Pinpoint the cell where the given text exists, returning its (x, y) midpoint coordinate. 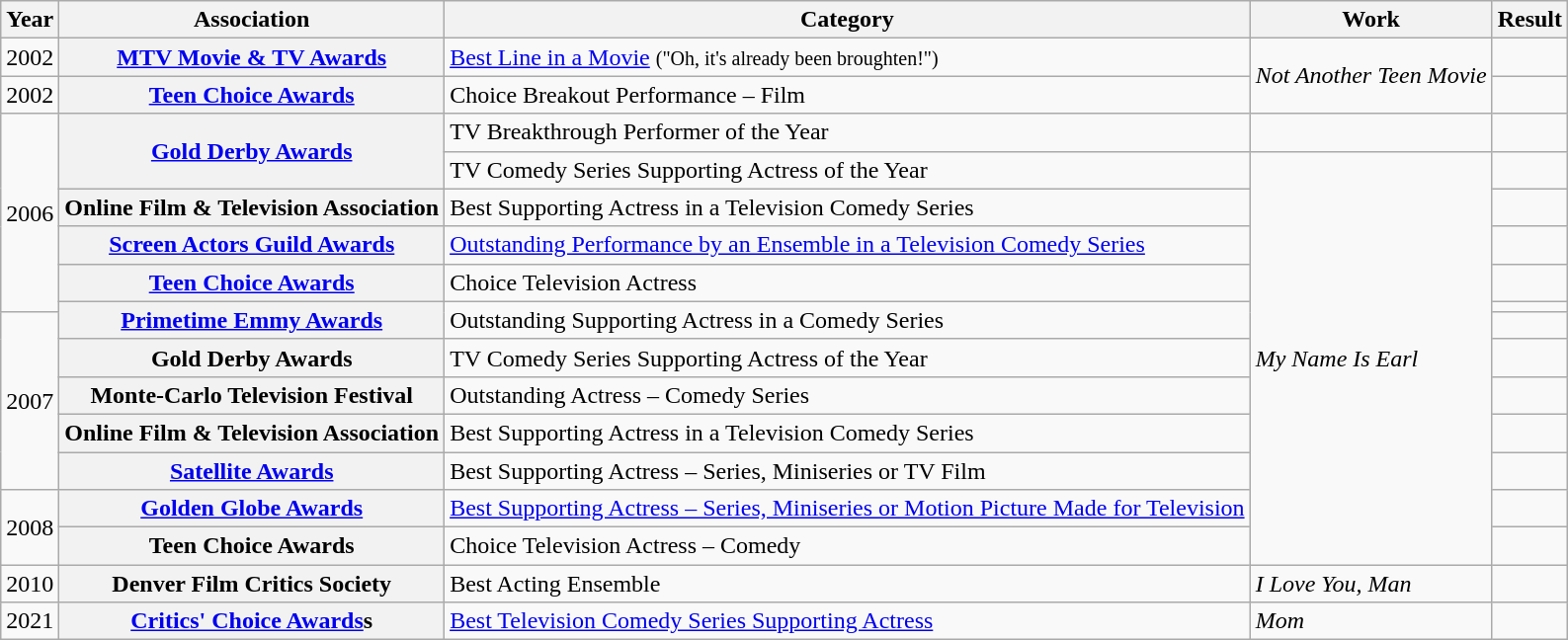
I Love You, Man (1371, 584)
Critics' Choice Awardss (252, 621)
Best Supporting Actress – Series, Miniseries or TV Film (848, 471)
Outstanding Performance by an Ensemble in a Television Comedy Series (848, 245)
MTV Movie & TV Awards (252, 57)
Category (848, 20)
Not Another Teen Movie (1371, 76)
Choice Television Actress (848, 282)
Association (252, 20)
2008 (30, 527)
2010 (30, 584)
TV Breakthrough Performer of the Year (848, 132)
Outstanding Actress – Comedy Series (848, 395)
Best Television Comedy Series Supporting Actress (848, 621)
Golden Globe Awards (252, 509)
Choice Television Actress – Comedy (848, 546)
Monte-Carlo Television Festival (252, 395)
Best Supporting Actress – Series, Miniseries or Motion Picture Made for Television (848, 509)
2007 (30, 401)
2006 (30, 213)
Year (30, 20)
Denver Film Critics Society (252, 584)
Outstanding Supporting Actress in a Comedy Series (848, 320)
Satellite Awards (252, 471)
Mom (1371, 621)
2021 (30, 621)
My Name Is Earl (1371, 358)
Result (1529, 20)
Primetime Emmy Awards (252, 320)
Best Line in a Movie ("Oh, it's already been broughten!") (848, 57)
Work (1371, 20)
Choice Breakout Performance – Film (848, 95)
Screen Actors Guild Awards (252, 245)
Best Acting Ensemble (848, 584)
